Scan for the cell matching the given text and deliver its (X, Y) coordinate at center. 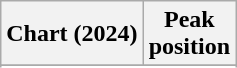
Peakposition (189, 34)
Chart (2024) (72, 34)
